Capture the cell that displays the provided text and extract its [X, Y] central coordinate. 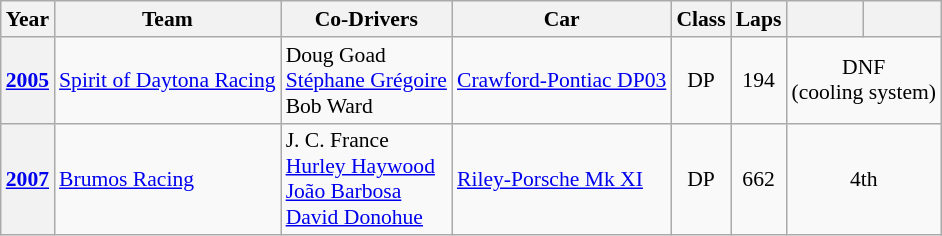
Team [168, 19]
DNF(cooling system) [864, 80]
194 [759, 80]
Laps [759, 19]
4th [864, 179]
J. C. France Hurley Haywood João Barbosa David Donohue [366, 179]
Spirit of Daytona Racing [168, 80]
662 [759, 179]
2007 [28, 179]
Year [28, 19]
2005 [28, 80]
Car [562, 19]
Crawford-Pontiac DP03 [562, 80]
Brumos Racing [168, 179]
Doug Goad Stéphane Grégoire Bob Ward [366, 80]
Co-Drivers [366, 19]
Class [700, 19]
Riley-Porsche Mk XI [562, 179]
